Identify which cell holds the provided text, then report its (X, Y) central coordinate. 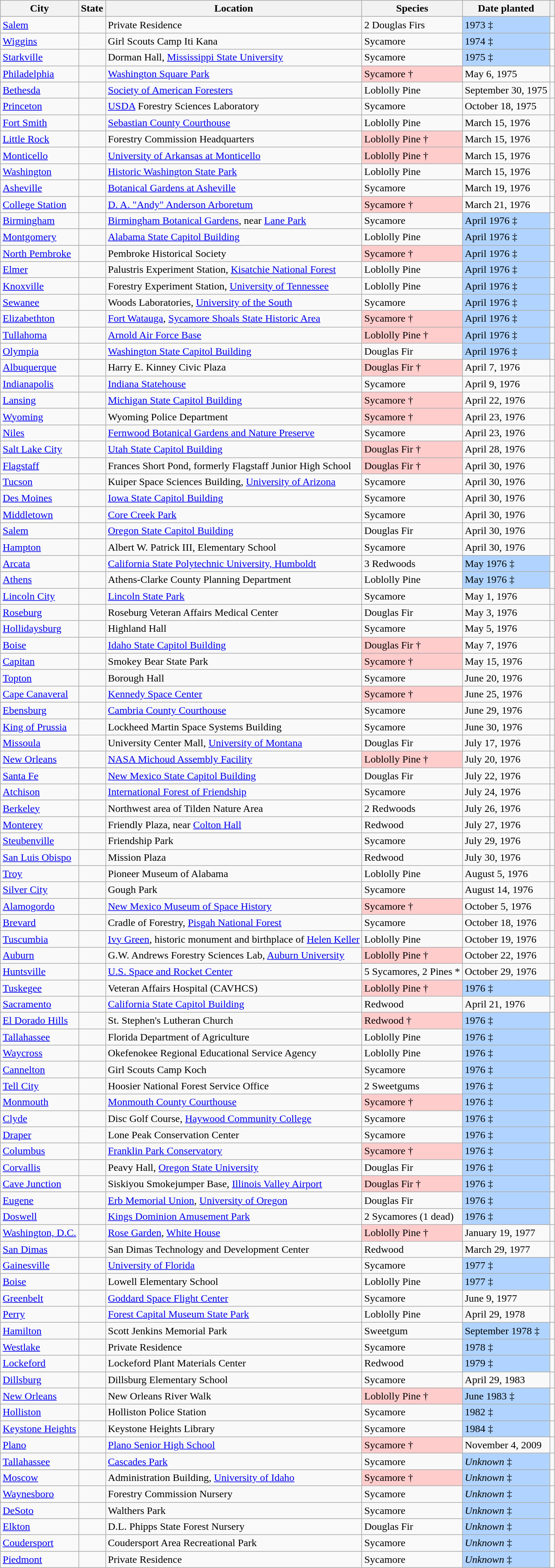
Holliston Police Station (234, 1412)
Bethesda (39, 90)
Tell City (39, 1086)
Lowell Elementary School (234, 1282)
July 24, 1976 (506, 792)
Sebastian County Courthouse (234, 123)
Capitan (39, 661)
Plano Senior High School (234, 1445)
Keystone Heights Library (234, 1429)
June 20, 1976 (506, 678)
1973 ‡ (506, 25)
Washington State Capitol Building (234, 351)
Tucson (39, 482)
Okefenokee Regional Educational Service Agency (234, 1053)
Pioneer Museum of Alabama (234, 874)
Starkville (39, 57)
August 14, 1976 (506, 890)
Salt Lake City (39, 449)
Lincoln State Park (234, 596)
October 29, 1976 (506, 971)
March 29, 1977 (506, 1249)
USDA Forestry Sciences Laboratory (234, 106)
Scott Jenkins Memorial Park (234, 1331)
Brevard (39, 923)
NASA Michoud Assembly Facility (234, 760)
April 7, 1976 (506, 368)
October 18, 1975 (506, 106)
July 27, 1976 (506, 825)
1979 ‡ (506, 1363)
Peavy Hall, Oregon State University (234, 1167)
Piedmont (39, 1559)
Fort Smith (39, 123)
2 Redwoods (412, 808)
San Dimas (39, 1249)
Wyoming Police Department (234, 416)
Santa Fe (39, 776)
Borough Hall (234, 678)
Steubenville (39, 841)
Waycross (39, 1053)
Oregon State Capitol Building (234, 531)
U.S. Space and Rocket Center (234, 971)
Kings Dominion Amusement Park (234, 1216)
Knoxville (39, 286)
Birmingham Botanical Gardens, near Lane Park (234, 221)
Gough Park (234, 890)
1975 ‡ (506, 57)
State (92, 9)
Silver City (39, 890)
June 25, 1976 (506, 694)
Fernwood Botanical Gardens and Nature Preserve (234, 433)
May 6, 1975 (506, 74)
Sewanee (39, 302)
San Dimas Technology and Development Center (234, 1249)
August 5, 1976 (506, 874)
Washington, D.C. (39, 1233)
Kuiper Space Sciences Building, University of Arizona (234, 482)
Olympia (39, 351)
Ivy Green, historic monument and birthplace of Helen Keller (234, 939)
Keystone Heights (39, 1429)
Girl Scouts Camp Iti Kana (234, 41)
Roseburg (39, 612)
Moscow (39, 1478)
Forest Capital Museum State Park (234, 1315)
Mission Plaza (234, 857)
Missoula (39, 743)
Dillsburg Elementary School (234, 1380)
Hollidaysburg (39, 629)
Lockeford Plant Materials Center (234, 1363)
College Station (39, 205)
Sacramento (39, 1004)
Elkton (39, 1527)
Alamogordo (39, 906)
City (39, 9)
May 1, 1976 (506, 596)
New Orleans River Walk (234, 1396)
May 15, 1976 (506, 661)
Veteran Affairs Hospital (CAVHCS) (234, 988)
1982 ‡ (506, 1412)
September 30, 1975 (506, 90)
Corvallis (39, 1167)
July 30, 1976 (506, 857)
1974 ‡ (506, 41)
July 17, 1976 (506, 743)
May 7, 1976 (506, 645)
Gainesville (39, 1266)
Tuskegee (39, 988)
Redwood † (412, 1021)
Pembroke Historical Society (234, 253)
Date planted (506, 9)
Berkeley (39, 808)
1978 ‡ (506, 1347)
Girl Scouts Camp Koch (234, 1070)
Flagstaff (39, 465)
Waynesboro (39, 1494)
Idaho State Capitol Building (234, 645)
Albuquerque (39, 368)
Lone Peak Conservation Center (234, 1135)
DeSoto (39, 1510)
Historic Washington State Park (234, 172)
June 1983 ‡ (506, 1396)
Troy (39, 874)
Holliston (39, 1412)
Little Rock (39, 139)
Fort Watauga, Sycamore Shoals State Historic Area (234, 319)
Location (234, 9)
Tuscumbia (39, 939)
April 28, 1976 (506, 449)
Cannelton (39, 1070)
Harry E. Kinney Civic Plaza (234, 368)
Lincoln City (39, 596)
Huntsville (39, 971)
Lockeford (39, 1363)
Species (412, 9)
Monticello (39, 155)
Greenbelt (39, 1298)
Arcata (39, 564)
Elmer (39, 270)
September 1978 ‡ (506, 1331)
October 18, 1976 (506, 923)
Rose Garden, White House (234, 1233)
Palustris Experiment Station, Kisatchie National Forest (234, 270)
October 19, 1976 (506, 939)
Arnold Air Force Base (234, 335)
October 22, 1976 (506, 955)
2 Sweetgums (412, 1086)
University of Arkansas at Monticello (234, 155)
Middletown (39, 515)
Forestry Commission Nursery (234, 1494)
April 29, 1983 (506, 1380)
Cambria County Courthouse (234, 710)
Atchison (39, 792)
California State Capitol Building (234, 1004)
March 19, 1976 (506, 188)
Philadelphia (39, 74)
Smokey Bear State Park (234, 661)
Clyde (39, 1119)
Topton (39, 678)
Highland Hall (234, 629)
Cascades Park (234, 1461)
Des Moines (39, 498)
Cape Canaveral (39, 694)
Monmouth (39, 1102)
California State Polytechnic University, Humboldt (234, 564)
Core Creek Park (234, 515)
Doswell (39, 1216)
Westlake (39, 1347)
Friendship Park (234, 841)
Utah State Capitol Building (234, 449)
Cradle of Forestry, Pisgah National Forest (234, 923)
King of Prussia (39, 727)
Athens-Clarke County Planning Department (234, 580)
International Forest of Friendship (234, 792)
Franklin Park Conservatory (234, 1151)
Disc Golf Course, Haywood Community College (234, 1119)
July 22, 1976 (506, 776)
June 29, 1976 (506, 710)
July 20, 1976 (506, 760)
Walthers Park (234, 1510)
Tullahoma (39, 335)
Siskiyou Smokejumper Base, Illinois Valley Airport (234, 1184)
Northwest area of Tilden Nature Area (234, 808)
D. A. "Andy" Anderson Arboretum (234, 205)
Roseburg Veteran Affairs Medical Center (234, 612)
Florida Department of Agriculture (234, 1037)
Botanical Gardens at Asheville (234, 188)
Athens (39, 580)
2 Douglas Firs (412, 25)
Indianapolis (39, 384)
Monmouth County Courthouse (234, 1102)
2 Sycamores (1 dead) (412, 1216)
New Mexico Museum of Space History (234, 906)
University of Florida (234, 1266)
Erb Memorial Union, University of Oregon (234, 1200)
D.L. Phipps State Forest Nursery (234, 1527)
Goddard Space Flight Center (234, 1298)
Indiana Statehouse (234, 384)
Administration Building, University of Idaho (234, 1478)
Frances Short Pond, formerly Flagstaff Junior High School (234, 465)
Elizabethton (39, 319)
Plano (39, 1445)
Perry (39, 1315)
June 30, 1976 (506, 727)
University Center Mall, University of Montana (234, 743)
Lansing (39, 400)
Columbus (39, 1151)
Iowa State Capitol Building (234, 498)
Auburn (39, 955)
April 9, 1976 (506, 384)
Kennedy Space Center (234, 694)
Washington Square Park (234, 74)
Coudersport Area Recreational Park (234, 1543)
Lockheed Martin Space Systems Building (234, 727)
Alabama State Capitol Building (234, 237)
Hamilton (39, 1331)
North Pembroke (39, 253)
Forestry Experiment Station, University of Tennessee (234, 286)
Wyoming (39, 416)
Cave Junction (39, 1184)
Wiggins (39, 41)
St. Stephen's Lutheran Church (234, 1021)
July 29, 1976 (506, 841)
Coudersport (39, 1543)
July 26, 1976 (506, 808)
Dorman Hall, Mississippi State University (234, 57)
May 3, 1976 (506, 612)
5 Sycamores, 2 Pines * (412, 971)
Draper (39, 1135)
Niles (39, 433)
March 21, 1976 (506, 205)
November 4, 2009 (506, 1445)
Michigan State Capitol Building (234, 400)
San Luis Obispo (39, 857)
April 21, 1976 (506, 1004)
Montgomery (39, 237)
Eugene (39, 1200)
Friendly Plaza, near Colton Hall (234, 825)
Forestry Commission Headquarters (234, 139)
June 9, 1977 (506, 1298)
Washington (39, 172)
Ebensburg (39, 710)
Society of American Foresters (234, 90)
Princeton (39, 106)
1984 ‡ (506, 1429)
April 29, 1978 (506, 1315)
Woods Laboratories, University of the South (234, 302)
New Mexico State Capitol Building (234, 776)
Sweetgum (412, 1331)
January 19, 1977 (506, 1233)
Dillsburg (39, 1380)
Monterey (39, 825)
Birmingham (39, 221)
3 Redwoods (412, 564)
Asheville (39, 188)
G.W. Andrews Forestry Sciences Lab, Auburn University (234, 955)
April 22, 1976 (506, 400)
Hampton (39, 547)
October 5, 1976 (506, 906)
Hoosier National Forest Service Office (234, 1086)
Albert W. Patrick III, Elementary School (234, 547)
El Dorado Hills (39, 1021)
May 5, 1976 (506, 629)
